Identify which cell holds the provided text, then report its [X, Y] central coordinate. 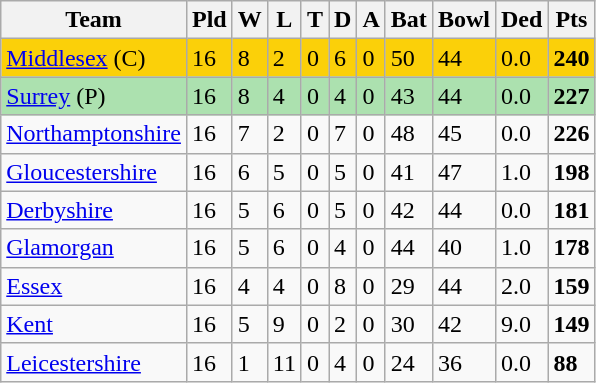
24 [408, 362]
198 [572, 172]
45 [464, 134]
Middlesex (C) [94, 58]
Bowl [464, 20]
227 [572, 96]
36 [464, 362]
A [371, 20]
40 [464, 248]
41 [408, 172]
181 [572, 210]
Bat [408, 20]
29 [408, 286]
240 [572, 58]
Gloucestershire [94, 172]
30 [408, 324]
226 [572, 134]
149 [572, 324]
9.0 [521, 324]
88 [572, 362]
Essex [94, 286]
W [250, 20]
T [314, 20]
43 [408, 96]
Team [94, 20]
Ded [521, 20]
Surrey (P) [94, 96]
Leicestershire [94, 362]
50 [408, 58]
9 [284, 324]
159 [572, 286]
Derbyshire [94, 210]
Kent [94, 324]
D [342, 20]
Pts [572, 20]
178 [572, 248]
2.0 [521, 286]
Glamorgan [94, 248]
47 [464, 172]
11 [284, 362]
48 [408, 134]
Northamptonshire [94, 134]
L [284, 20]
1 [250, 362]
Pld [209, 20]
